Identify which cell holds the provided text, then report its (X, Y) central coordinate. 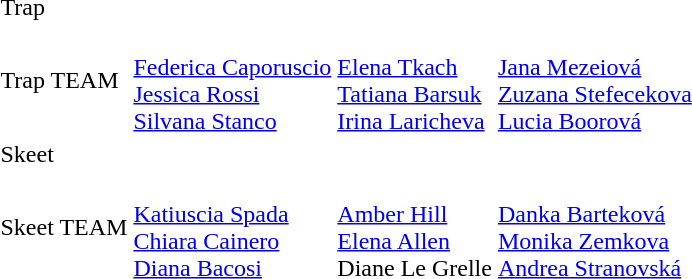
Elena TkachTatiana BarsukIrina Laricheva (415, 80)
Federica CaporuscioJessica RossiSilvana Stanco (232, 80)
